Determine the (X, Y) coordinate at the center of the cell enclosing the given text.  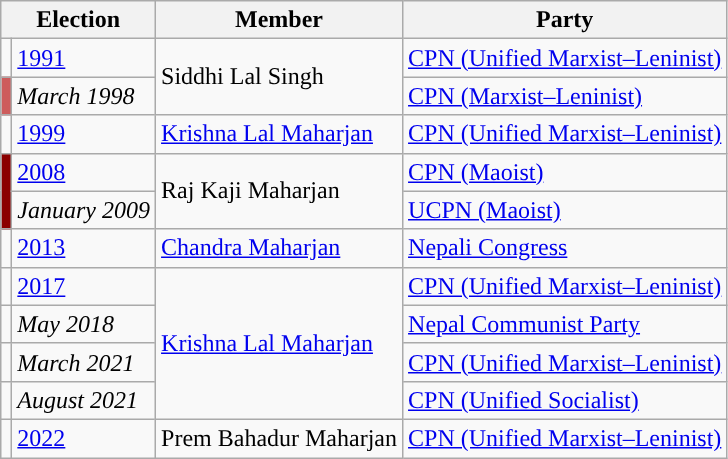
1999 (84, 134)
UCPN (Maoist) (565, 210)
Party (565, 20)
Nepal Communist Party (565, 324)
Siddhi Lal Singh (280, 77)
Nepali Congress (565, 248)
March 2021 (84, 362)
CPN (Marxist–Leninist) (565, 96)
March 1998 (84, 96)
August 2021 (84, 400)
2017 (84, 286)
Prem Bahadur Maharjan (280, 438)
Chandra Maharjan (280, 248)
2013 (84, 248)
2008 (84, 172)
1991 (84, 58)
2022 (84, 438)
January 2009 (84, 210)
Raj Kaji Maharjan (280, 191)
CPN (Maoist) (565, 172)
CPN (Unified Socialist) (565, 400)
May 2018 (84, 324)
Member (280, 20)
Election (78, 20)
